Extract the [X, Y] coordinate from the center of the cell holding the provided text.  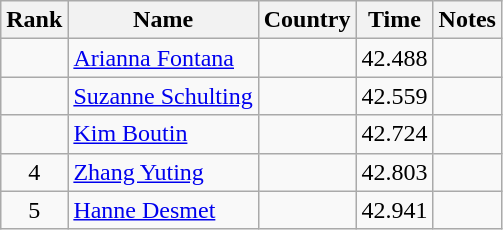
42.559 [394, 96]
Country [307, 20]
Zhang Yuting [163, 172]
Kim Boutin [163, 134]
4 [34, 172]
Time [394, 20]
Arianna Fontana [163, 58]
42.724 [394, 134]
42.488 [394, 58]
Rank [34, 20]
Suzanne Schulting [163, 96]
5 [34, 210]
Hanne Desmet [163, 210]
42.803 [394, 172]
Notes [467, 20]
Name [163, 20]
42.941 [394, 210]
